For the text-containing cell, return its midpoint in (X, Y) coordinate format. 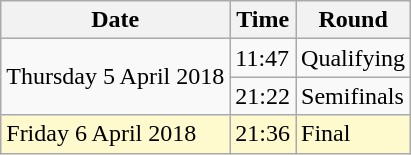
Date (116, 20)
Time (263, 20)
Round (354, 20)
Final (354, 134)
Friday 6 April 2018 (116, 134)
21:36 (263, 134)
21:22 (263, 96)
Thursday 5 April 2018 (116, 77)
11:47 (263, 58)
Semifinals (354, 96)
Qualifying (354, 58)
